Determine the (x, y) coordinate at the center of the cell enclosing the given text.  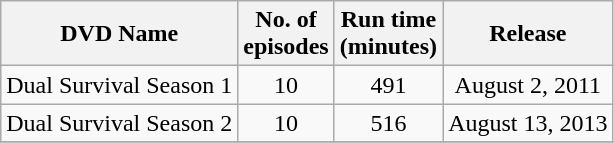
Dual Survival Season 1 (120, 85)
August 13, 2013 (528, 123)
516 (388, 123)
No. ofepisodes (286, 34)
DVD Name (120, 34)
Release (528, 34)
Run time(minutes) (388, 34)
491 (388, 85)
Dual Survival Season 2 (120, 123)
August 2, 2011 (528, 85)
